Locate the cell with the specified text and output its (X, Y) center coordinate. 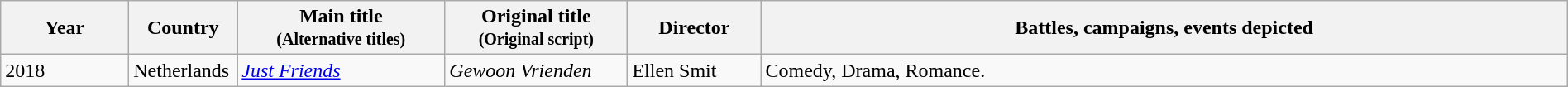
Main title(Alternative titles) (341, 28)
Director (695, 28)
Original title(Original script) (536, 28)
Country (184, 28)
Netherlands (184, 70)
Just Friends (341, 70)
Gewoon Vrienden (536, 70)
Ellen Smit (695, 70)
2018 (65, 70)
Battles, campaigns, events depicted (1164, 28)
Comedy, Drama, Romance. (1164, 70)
Year (65, 28)
